Output the [x, y] coordinate of the center of the cell containing the given text.  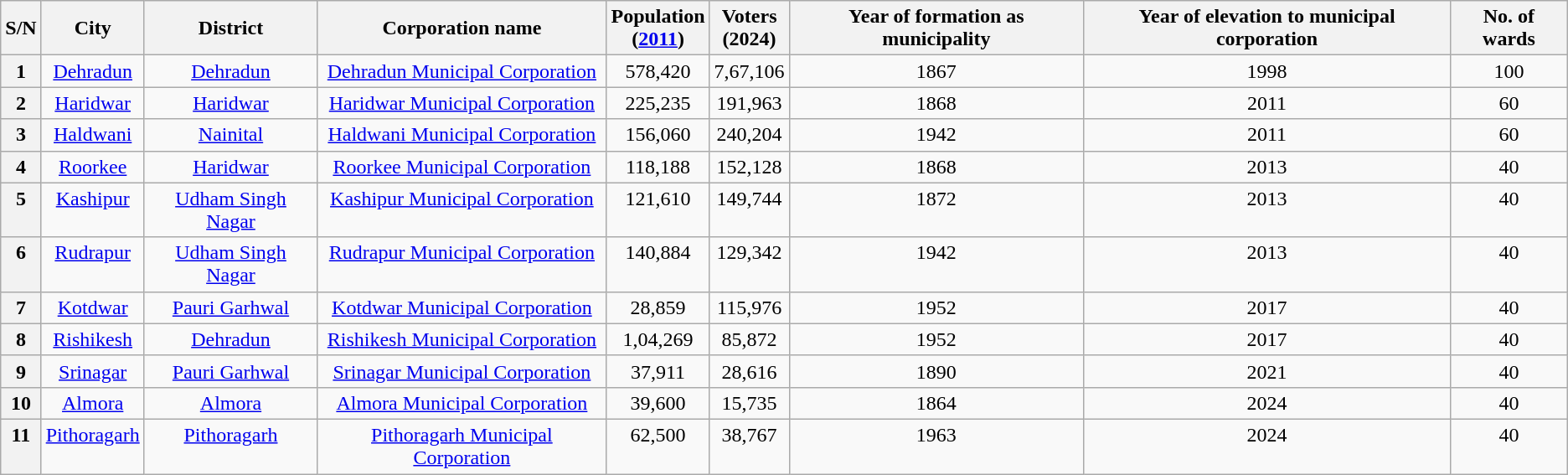
7 [21, 307]
Population (2011) [658, 28]
Kotdwar [92, 307]
152,128 [749, 167]
Voters (2024) [749, 28]
10 [21, 403]
6 [21, 265]
1864 [936, 403]
Srinagar [92, 371]
Dehradun Municipal Corporation [462, 71]
Nainital [231, 135]
1872 [936, 209]
4 [21, 167]
City [92, 28]
Kashipur [92, 209]
1 [21, 71]
1867 [936, 71]
Rishikesh Municipal Corporation [462, 339]
2021 [1267, 371]
38,767 [749, 446]
1,04,269 [658, 339]
149,744 [749, 209]
Haldwani Municipal Corporation [462, 135]
Srinagar Municipal Corporation [462, 371]
2 [21, 103]
225,235 [658, 103]
8 [21, 339]
39,600 [658, 403]
Rudrapur Municipal Corporation [462, 265]
Almora Municipal Corporation [462, 403]
28,859 [658, 307]
140,884 [658, 265]
240,204 [749, 135]
129,342 [749, 265]
7,67,106 [749, 71]
Kashipur Municipal Corporation [462, 209]
3 [21, 135]
1963 [936, 446]
37,911 [658, 371]
62,500 [658, 446]
Haridwar Municipal Corporation [462, 103]
11 [21, 446]
Corporation name [462, 28]
9 [21, 371]
156,060 [658, 135]
121,610 [658, 209]
28,616 [749, 371]
Year of formation as municipality [936, 28]
Roorkee [92, 167]
S/N [21, 28]
Kotdwar Municipal Corporation [462, 307]
1890 [936, 371]
No. of wards [1509, 28]
Roorkee Municipal Corporation [462, 167]
Rishikesh [92, 339]
1998 [1267, 71]
578,420 [658, 71]
100 [1509, 71]
Year of elevation to municipal corporation [1267, 28]
Rudrapur [92, 265]
118,188 [658, 167]
5 [21, 209]
115,976 [749, 307]
District [231, 28]
191,963 [749, 103]
85,872 [749, 339]
Pithoragarh Municipal Corporation [462, 446]
15,735 [749, 403]
Haldwani [92, 135]
